Identify which cell holds the provided text, then report its (x, y) central coordinate. 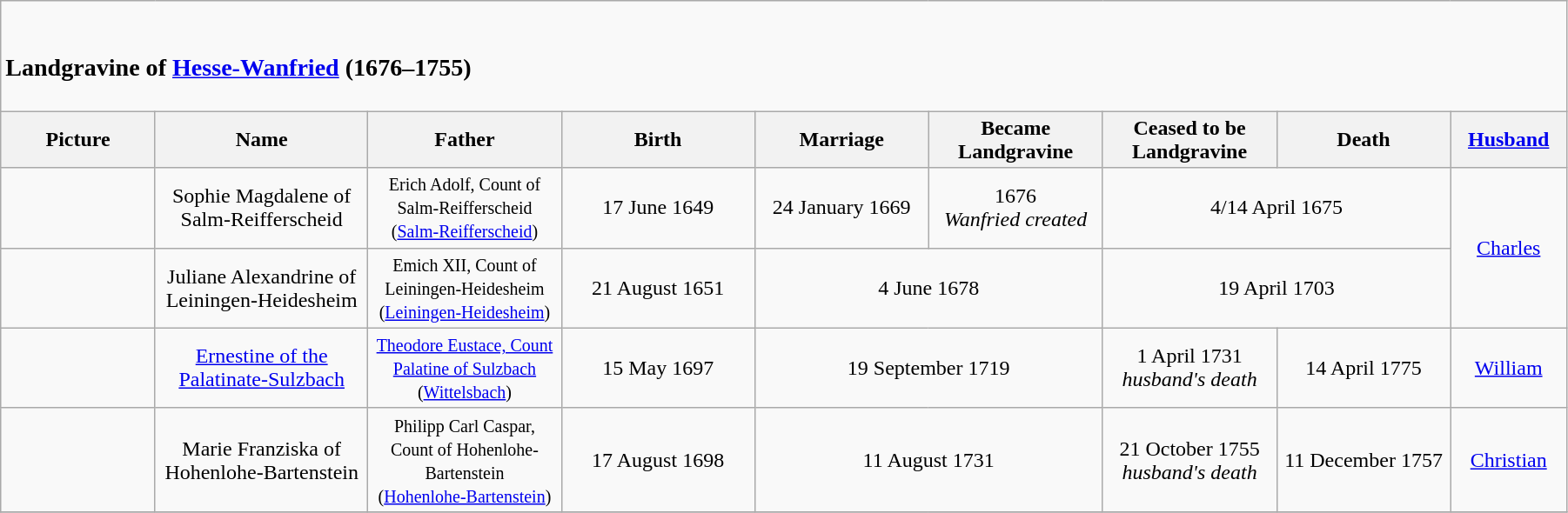
19 April 1703 (1277, 288)
Charles (1509, 248)
17 August 1698 (658, 459)
14 April 1775 (1364, 368)
Philipp Carl Caspar, Count of Hohenlohe-Bartenstein(Hohenlohe-Bartenstein) (465, 459)
Name (261, 139)
Marriage (841, 139)
Erich Adolf, Count of Salm-Reifferscheid(Salm-Reifferscheid) (465, 208)
15 May 1697 (658, 368)
4 June 1678 (928, 288)
4/14 April 1675 (1277, 208)
21 October 1755husband's death (1189, 459)
Emich XII, Count of Leiningen-Heidesheim(Leiningen-Heidesheim) (465, 288)
Landgravine of Hesse-Wanfried (1676–1755) (784, 56)
Marie Franziska of Hohenlohe-Bartenstein (261, 459)
21 August 1651 (658, 288)
Sophie Magdalene of Salm-Reifferscheid (261, 208)
William (1509, 368)
24 January 1669 (841, 208)
Father (465, 139)
Husband (1509, 139)
Ceased to be Landgravine (1189, 139)
Christian (1509, 459)
Theodore Eustace, Count Palatine of Sulzbach(Wittelsbach) (465, 368)
17 June 1649 (658, 208)
19 September 1719 (928, 368)
Ernestine of the Palatinate-Sulzbach (261, 368)
Picture (78, 139)
Death (1364, 139)
Juliane Alexandrine of Leiningen-Heidesheim (261, 288)
Birth (658, 139)
11 December 1757 (1364, 459)
1 April 1731husband's death (1189, 368)
Became Landgravine (1015, 139)
11 August 1731 (928, 459)
1676Wanfried created (1015, 208)
